Pinpoint the cell where the given text exists, returning its (X, Y) midpoint coordinate. 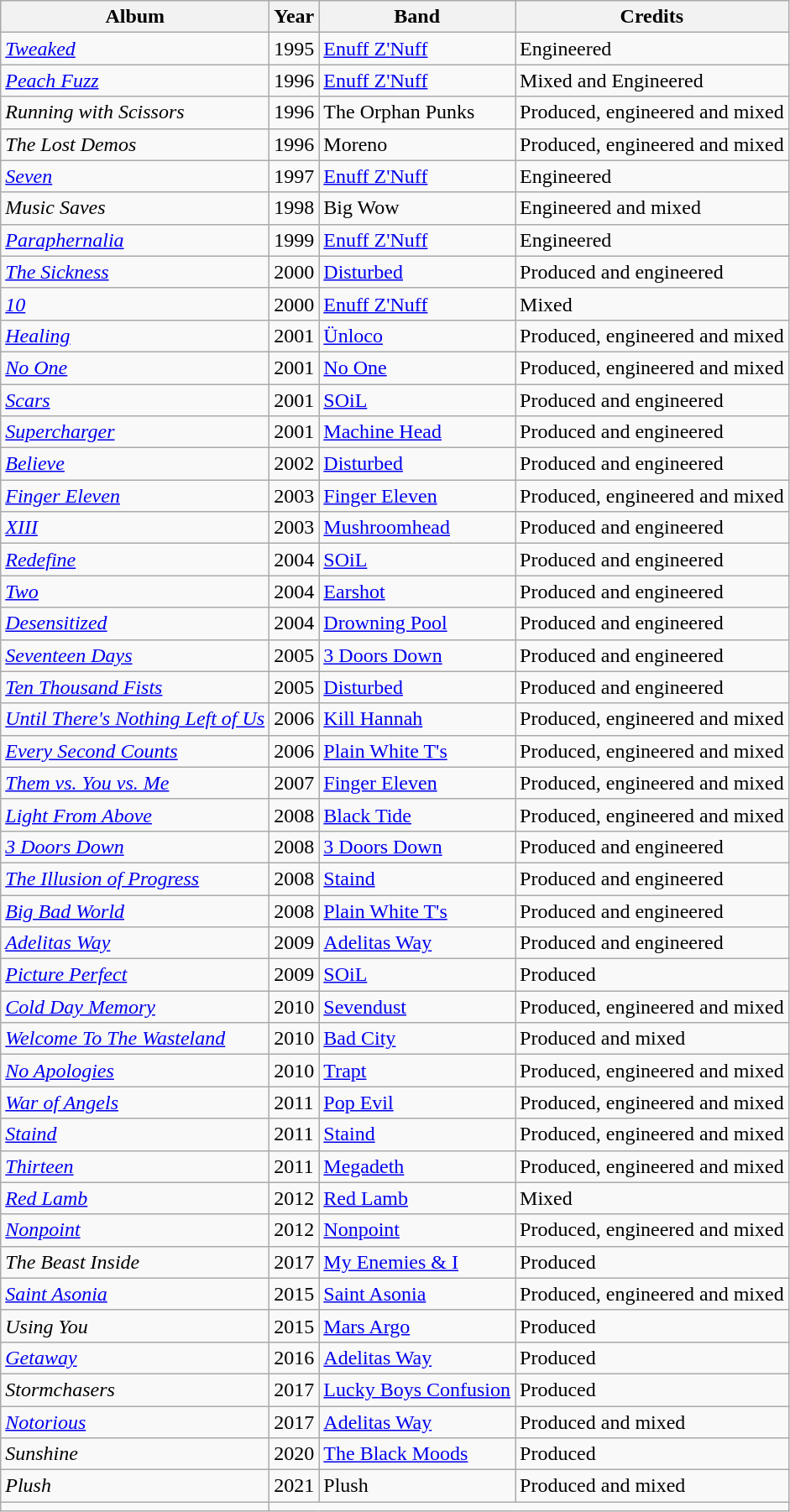
XIII (135, 528)
Trapt (417, 1071)
Big Wow (417, 208)
Scars (135, 400)
Mushroomhead (417, 528)
Bad City (417, 1039)
Cold Day Memory (135, 1007)
Mixed and Engineered (652, 81)
Picture Perfect (135, 975)
Earshot (417, 592)
Welcome To The Wasteland (135, 1039)
Sunshine (135, 1454)
2021 (294, 1486)
War of Angels (135, 1103)
2007 (294, 783)
Running with Scissors (135, 112)
Band (417, 17)
1997 (294, 176)
Music Saves (135, 208)
The Illusion of Progress (135, 879)
Paraphernalia (135, 240)
Healing (135, 336)
Desensitized (135, 623)
Seven (135, 176)
Ünloco (417, 336)
Credits (652, 17)
The Orphan Punks (417, 112)
Getaway (135, 1358)
Machine Head (417, 432)
Drowning Pool (417, 623)
Two (135, 592)
Ten Thousand Fists (135, 687)
Lucky Boys Confusion (417, 1389)
Stormchasers (135, 1389)
The Lost Demos (135, 144)
Sevendust (417, 1007)
Until There's Nothing Left of Us (135, 719)
2020 (294, 1454)
Album (135, 17)
2016 (294, 1358)
2002 (294, 464)
Megadeth (417, 1166)
Redefine (135, 560)
Supercharger (135, 432)
Big Bad World (135, 910)
No Apologies (135, 1071)
1995 (294, 49)
Believe (135, 464)
My Enemies & I (417, 1262)
Them vs. You vs. Me (135, 783)
Peach Fuzz (135, 81)
The Sickness (135, 272)
Using You (135, 1326)
Pop Evil (417, 1103)
Engineered and mixed (652, 208)
1998 (294, 208)
10 (135, 304)
The Beast Inside (135, 1262)
Tweaked (135, 49)
Light From Above (135, 815)
Moreno (417, 144)
Seventeen Days (135, 655)
Year (294, 17)
The Black Moods (417, 1454)
Notorious (135, 1422)
Mars Argo (417, 1326)
Black Tide (417, 815)
Thirteen (135, 1166)
Every Second Counts (135, 751)
Kill Hannah (417, 719)
1999 (294, 240)
